Provide the [x, y] coordinate of the cell's center where the given text is located.  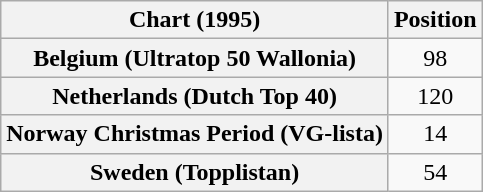
14 [435, 134]
Chart (1995) [195, 20]
54 [435, 172]
98 [435, 58]
120 [435, 96]
Netherlands (Dutch Top 40) [195, 96]
Position [435, 20]
Belgium (Ultratop 50 Wallonia) [195, 58]
Sweden (Topplistan) [195, 172]
Norway Christmas Period (VG-lista) [195, 134]
